Return [x, y] of the center of cell containing provided text 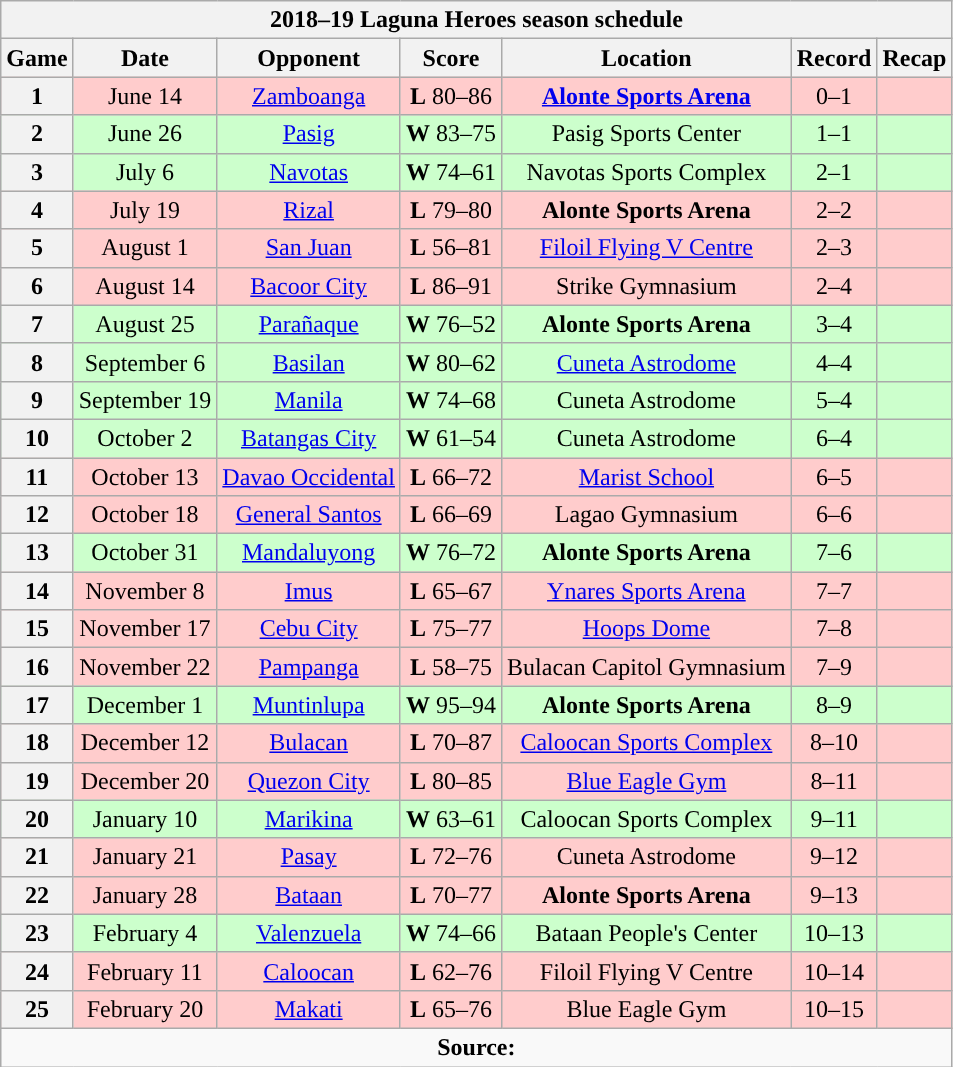
Pasig [309, 134]
19 [37, 781]
L 79–80 [450, 210]
9–11 [834, 819]
Pampanga [309, 667]
2–2 [834, 210]
7–8 [834, 629]
October 13 [145, 477]
Manila [309, 400]
L 72–76 [450, 857]
February 11 [145, 971]
W 74–66 [450, 933]
Imus [309, 591]
Marist School [647, 477]
L 66–72 [450, 477]
January 28 [145, 895]
2018–19 Laguna Heroes season schedule [476, 20]
17 [37, 705]
24 [37, 971]
20 [37, 819]
Record [834, 58]
7–7 [834, 591]
L 58–75 [450, 667]
L 80–86 [450, 96]
L 75–77 [450, 629]
2–1 [834, 172]
August 1 [145, 248]
W 95–94 [450, 705]
W 76–72 [450, 553]
L 56–81 [450, 248]
Ynares Sports Arena [647, 591]
November 8 [145, 591]
General Santos [309, 515]
Game [37, 58]
16 [37, 667]
August 14 [145, 286]
October 31 [145, 553]
L 62–76 [450, 971]
6–4 [834, 438]
10 [37, 438]
14 [37, 591]
June 14 [145, 96]
18 [37, 743]
1–1 [834, 134]
W 76–52 [450, 324]
6–5 [834, 477]
25 [37, 1009]
9–12 [834, 857]
6 [37, 286]
8–11 [834, 781]
L 86–91 [450, 286]
December 20 [145, 781]
8–9 [834, 705]
3–4 [834, 324]
10–15 [834, 1009]
2–3 [834, 248]
Rizal [309, 210]
Score [450, 58]
Cebu City [309, 629]
Hoops Dome [647, 629]
Bulacan [309, 743]
Valenzuela [309, 933]
July 6 [145, 172]
5–4 [834, 400]
Quezon City [309, 781]
September 19 [145, 400]
7–6 [834, 553]
6–6 [834, 515]
Bataan [309, 895]
February 20 [145, 1009]
Davao Occidental [309, 477]
Muntinlupa [309, 705]
January 10 [145, 819]
8 [37, 362]
9 [37, 400]
Basilan [309, 362]
22 [37, 895]
21 [37, 857]
December 1 [145, 705]
W 61–54 [450, 438]
L 65–67 [450, 591]
October 18 [145, 515]
7 [37, 324]
June 26 [145, 134]
12 [37, 515]
W 83–75 [450, 134]
Caloocan [309, 971]
L 80–85 [450, 781]
August 25 [145, 324]
11 [37, 477]
Navotas [309, 172]
10–13 [834, 933]
9–13 [834, 895]
Location [647, 58]
Batangas City [309, 438]
4–4 [834, 362]
L 66–69 [450, 515]
Bataan People's Center [647, 933]
Bulacan Capitol Gymnasium [647, 667]
Zamboanga [309, 96]
5 [37, 248]
0–1 [834, 96]
September 6 [145, 362]
February 4 [145, 933]
Mandaluyong [309, 553]
Makati [309, 1009]
4 [37, 210]
Source: [476, 1047]
Strike Gymnasium [647, 286]
Lagao Gymnasium [647, 515]
2 [37, 134]
8–10 [834, 743]
W 63–61 [450, 819]
Parañaque [309, 324]
Bacoor City [309, 286]
July 19 [145, 210]
3 [37, 172]
7–9 [834, 667]
Opponent [309, 58]
15 [37, 629]
Marikina [309, 819]
23 [37, 933]
13 [37, 553]
Recap [914, 58]
L 65–76 [450, 1009]
W 74–68 [450, 400]
W 74–61 [450, 172]
2–4 [834, 286]
Pasig Sports Center [647, 134]
December 12 [145, 743]
Navotas Sports Complex [647, 172]
W 80–62 [450, 362]
November 22 [145, 667]
L 70–77 [450, 895]
San Juan [309, 248]
January 21 [145, 857]
November 17 [145, 629]
10–14 [834, 971]
1 [37, 96]
Pasay [309, 857]
L 70–87 [450, 743]
Date [145, 58]
October 2 [145, 438]
